Capture the cell that displays the provided text and extract its [X, Y] central coordinate. 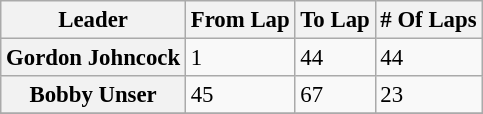
45 [240, 95]
Gordon Johncock [94, 58]
From Lap [240, 20]
1 [240, 58]
23 [428, 95]
# Of Laps [428, 20]
67 [335, 95]
Leader [94, 20]
To Lap [335, 20]
Bobby Unser [94, 95]
